Return the (x, y) coordinate for the center point of the cell that contains the specified text.  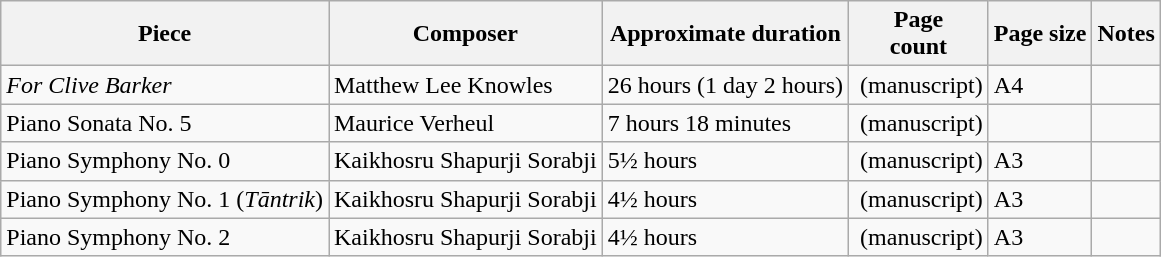
Piece (165, 34)
Page size (1040, 34)
Matthew Lee Knowles (465, 85)
7 hours 18 minutes (725, 123)
Piano Sonata No. 5 (165, 123)
A4 (1040, 85)
For Clive Barker (165, 85)
Approximate duration (725, 34)
Composer (465, 34)
Maurice Verheul (465, 123)
Pagecount (919, 34)
5½ hours (725, 161)
Notes (1126, 34)
Piano Symphony No. 2 (165, 237)
Piano Symphony No. 0 (165, 161)
26 hours (1 day 2 hours) (725, 85)
Piano Symphony No. 1 (Tāntrik) (165, 199)
